Search for the cell housing the specified text and yield its [X, Y] center coordinate. 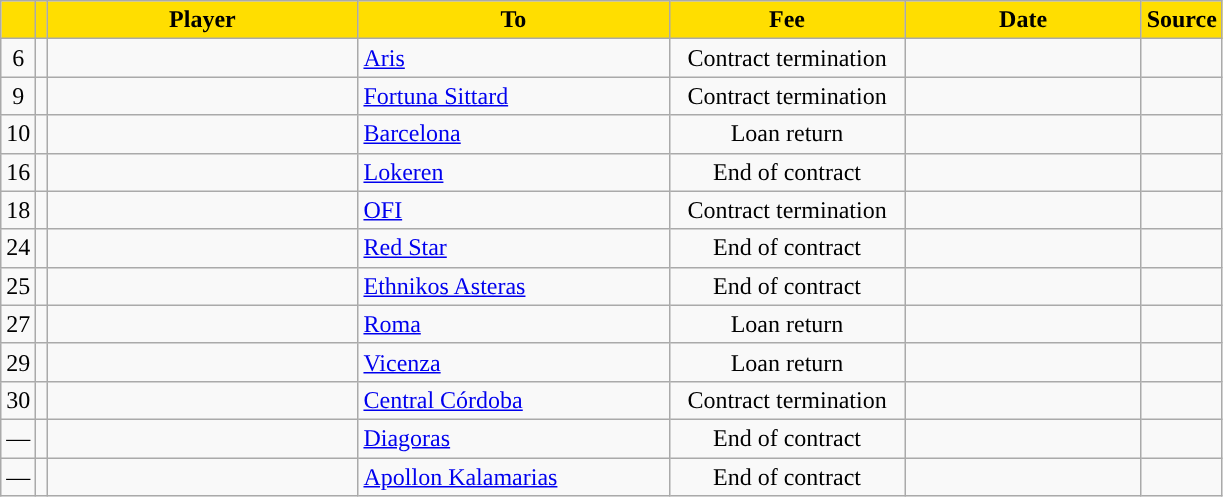
Vicenza [514, 362]
Ethnikos Asteras [514, 286]
Diagoras [514, 438]
Central Córdoba [514, 400]
To [514, 20]
Aris [514, 58]
Source [1182, 20]
18 [18, 210]
10 [18, 134]
OFI [514, 210]
Roma [514, 324]
Red Star [514, 248]
27 [18, 324]
6 [18, 58]
Apollon Kalamarias [514, 477]
Player [202, 20]
Fortuna Sittard [514, 96]
30 [18, 400]
29 [18, 362]
Lokeren [514, 172]
24 [18, 248]
16 [18, 172]
9 [18, 96]
Fee [787, 20]
Barcelona [514, 134]
Date [1023, 20]
25 [18, 286]
